Return the (X, Y) coordinate for the center point of the cell that contains the specified text.  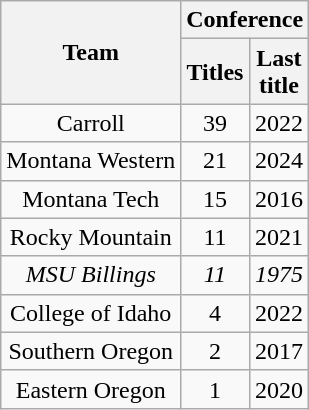
15 (215, 199)
Southern Oregon (91, 351)
Titles (215, 72)
Rocky Mountain (91, 237)
39 (215, 123)
Montana Tech (91, 199)
Carroll (91, 123)
1 (215, 389)
21 (215, 161)
Team (91, 52)
4 (215, 313)
2 (215, 351)
1975 (278, 275)
MSU Billings (91, 275)
2016 (278, 199)
2024 (278, 161)
College of Idaho (91, 313)
Montana Western (91, 161)
Eastern Oregon (91, 389)
Conference (245, 20)
Lasttitle (278, 72)
2020 (278, 389)
2021 (278, 237)
2017 (278, 351)
